Extract the (x, y) coordinate from the center of the cell holding the provided text.  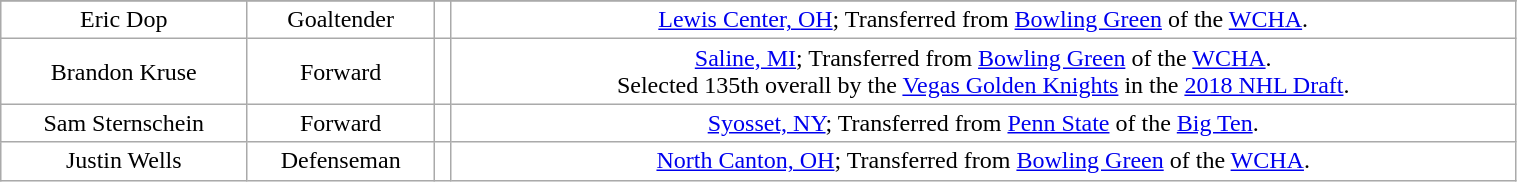
Goaltender (341, 20)
Justin Wells (124, 161)
Saline, MI; Transferred from Bowling Green of the WCHA.Selected 135th overall by the Vegas Golden Knights in the 2018 NHL Draft. (983, 72)
Lewis Center, OH; Transferred from Bowling Green of the WCHA. (983, 20)
North Canton, OH; Transferred from Bowling Green of the WCHA. (983, 161)
Brandon Kruse (124, 72)
Defenseman (341, 161)
Sam Sternschein (124, 123)
Syosset, NY; Transferred from Penn State of the Big Ten. (983, 123)
Eric Dop (124, 20)
